Scan for the cell matching the given text and deliver its (X, Y) coordinate at center. 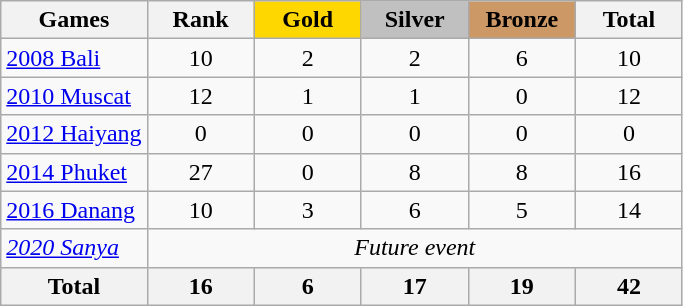
Gold (308, 20)
2014 Phuket (74, 172)
17 (414, 286)
27 (200, 172)
Games (74, 20)
Silver (414, 20)
2016 Danang (74, 210)
42 (628, 286)
2008 Bali (74, 58)
5 (522, 210)
19 (522, 286)
Rank (200, 20)
14 (628, 210)
2010 Muscat (74, 96)
2020 Sanya (74, 248)
Bronze (522, 20)
2012 Haiyang (74, 134)
Future event (414, 248)
3 (308, 210)
